Find where the given text appears and provide that cell's center as [X, Y] coordinate. 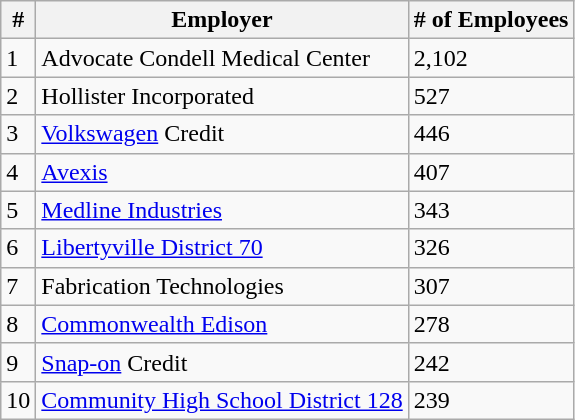
326 [491, 248]
239 [491, 400]
343 [491, 210]
242 [491, 362]
# of Employees [491, 20]
Medline Industries [222, 210]
Advocate Condell Medical Center [222, 58]
6 [18, 248]
Snap-on Credit [222, 362]
527 [491, 96]
Fabrication Technologies [222, 286]
Libertyville District 70 [222, 248]
Commonwealth Edison [222, 324]
Employer [222, 20]
Avexis [222, 172]
407 [491, 172]
2 [18, 96]
3 [18, 134]
2,102 [491, 58]
8 [18, 324]
Volkswagen Credit [222, 134]
7 [18, 286]
10 [18, 400]
307 [491, 286]
4 [18, 172]
5 [18, 210]
278 [491, 324]
1 [18, 58]
Hollister Incorporated [222, 96]
# [18, 20]
9 [18, 362]
Community High School District 128 [222, 400]
446 [491, 134]
